Return (x, y) of the center of cell containing provided text 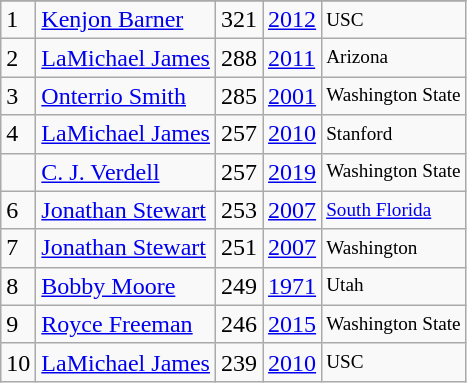
4 (18, 134)
2011 (292, 58)
10 (18, 362)
Royce Freeman (126, 324)
321 (238, 20)
2015 (292, 324)
Onterrio Smith (126, 96)
7 (18, 248)
1971 (292, 286)
Washington (394, 248)
Bobby Moore (126, 286)
1 (18, 20)
285 (238, 96)
Arizona (394, 58)
2012 (292, 20)
9 (18, 324)
2001 (292, 96)
6 (18, 210)
C. J. Verdell (126, 172)
Kenjon Barner (126, 20)
2019 (292, 172)
253 (238, 210)
Stanford (394, 134)
South Florida (394, 210)
Utah (394, 286)
8 (18, 286)
251 (238, 248)
2 (18, 58)
246 (238, 324)
3 (18, 96)
239 (238, 362)
249 (238, 286)
288 (238, 58)
